Return [X, Y] of the center of cell containing provided text 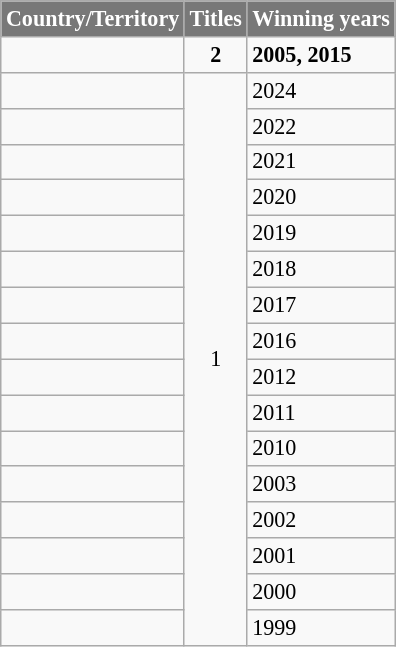
2001 [321, 556]
2018 [321, 269]
2000 [321, 591]
2020 [321, 198]
2003 [321, 484]
2019 [321, 233]
1 [216, 358]
2010 [321, 448]
2024 [321, 90]
2 [216, 54]
2022 [321, 126]
2017 [321, 305]
Titles [216, 18]
2002 [321, 520]
1999 [321, 627]
2005, 2015 [321, 54]
2012 [321, 377]
2021 [321, 162]
2016 [321, 341]
2011 [321, 412]
Winning years [321, 18]
Country/Territory [93, 18]
